Scan for the cell matching the given text and deliver its [x, y] coordinate at center. 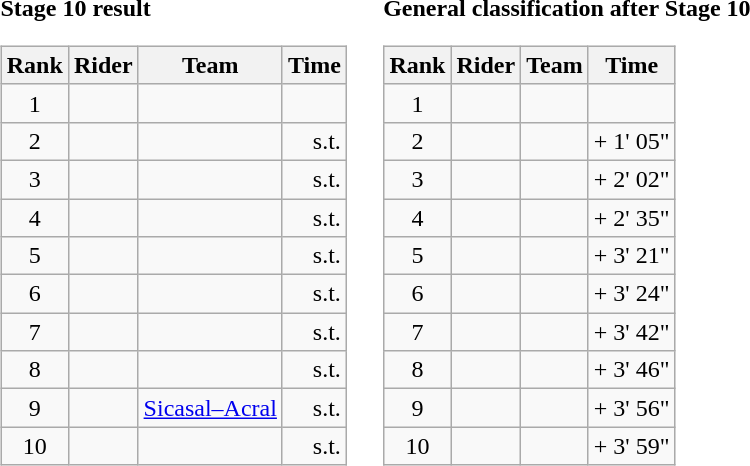
+ 3' 56" [632, 408]
+ 3' 42" [632, 332]
+ 3' 46" [632, 370]
+ 3' 21" [632, 256]
+ 2' 35" [632, 217]
+ 3' 59" [632, 446]
Sicasal–Acral [210, 408]
+ 2' 02" [632, 179]
+ 3' 24" [632, 294]
+ 1' 05" [632, 141]
